Pinpoint the cell where the given text exists, returning its (x, y) midpoint coordinate. 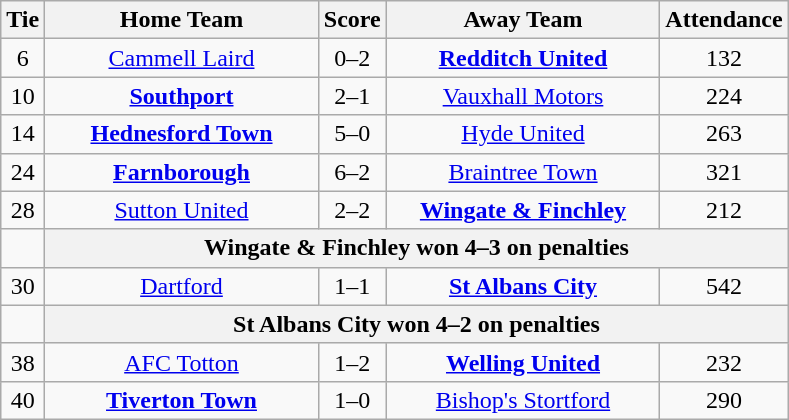
28 (23, 210)
263 (724, 134)
30 (23, 286)
Tie (23, 20)
40 (23, 400)
290 (724, 400)
Tiverton Town (182, 400)
St Albans City won 4–2 on penalties (416, 324)
Farnborough (182, 172)
38 (23, 362)
321 (724, 172)
AFC Totton (182, 362)
14 (23, 134)
1–2 (352, 362)
Dartford (182, 286)
Bishop's Stortford (523, 400)
212 (724, 210)
Home Team (182, 20)
Southport (182, 96)
24 (23, 172)
232 (724, 362)
Welling United (523, 362)
0–2 (352, 58)
Wingate & Finchley won 4–3 on penalties (416, 248)
224 (724, 96)
Redditch United (523, 58)
Score (352, 20)
132 (724, 58)
Vauxhall Motors (523, 96)
1–1 (352, 286)
Attendance (724, 20)
2–1 (352, 96)
St Albans City (523, 286)
Braintree Town (523, 172)
Away Team (523, 20)
Hednesford Town (182, 134)
6 (23, 58)
Wingate & Finchley (523, 210)
10 (23, 96)
5–0 (352, 134)
6–2 (352, 172)
2–2 (352, 210)
Hyde United (523, 134)
1–0 (352, 400)
542 (724, 286)
Sutton United (182, 210)
Cammell Laird (182, 58)
